Scan for the cell matching the given text and deliver its [x, y] coordinate at center. 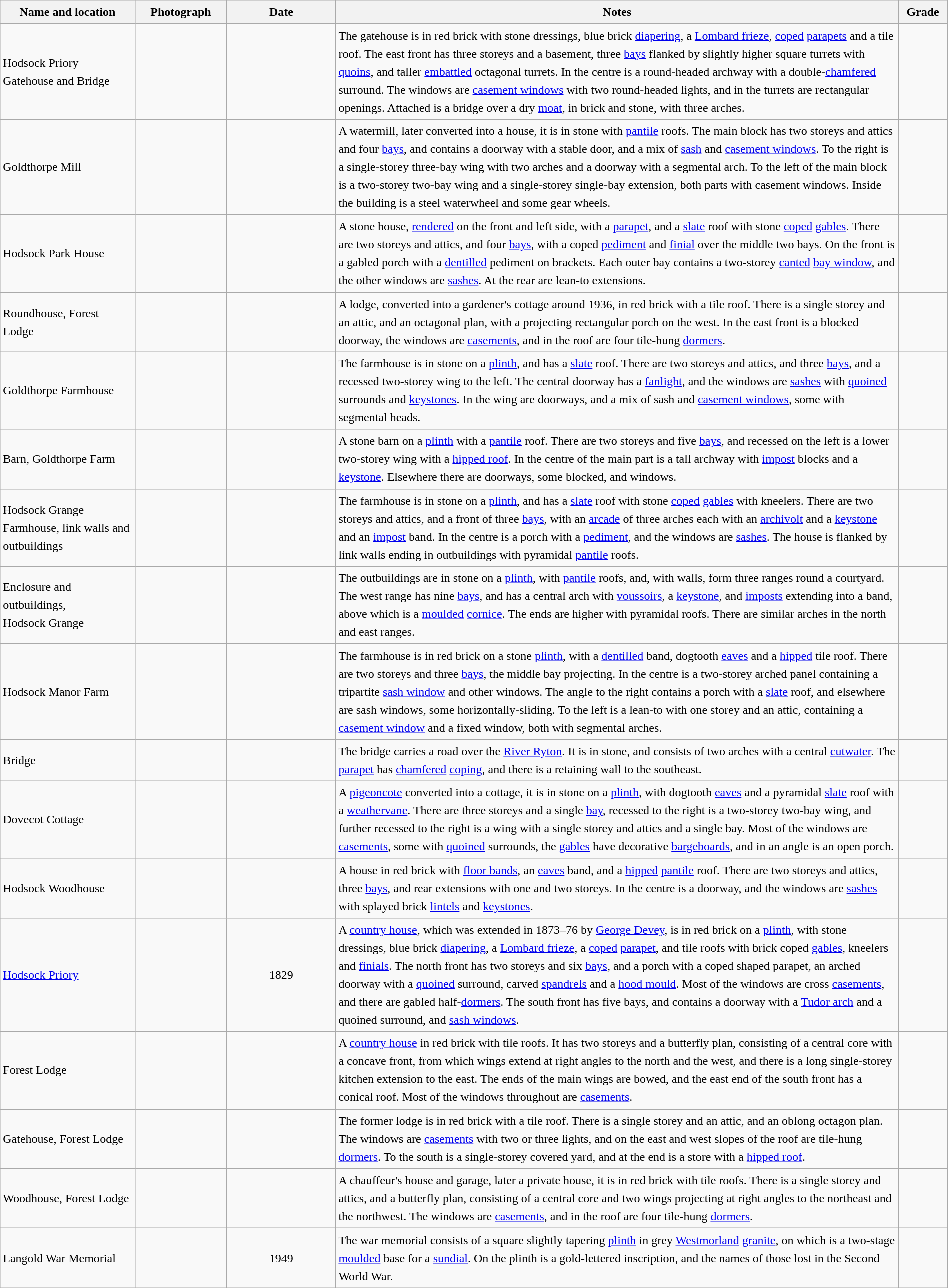
Roundhouse, Forest Lodge [68, 322]
Hodsock Priory [68, 975]
Bridge [68, 760]
Hodsock Grange Farmhouse, link walls and outbuildings [68, 528]
Woodhouse, Forest Lodge [68, 1199]
Goldthorpe Mill [68, 167]
Name and location [68, 12]
Notes [617, 12]
Dovecot Cottage [68, 820]
Hodsock Priory Gatehouse and Bridge [68, 72]
Goldthorpe Farmhouse [68, 391]
1949 [281, 1258]
Photograph [181, 12]
Date [281, 12]
Hodsock Woodhouse [68, 889]
Barn, Goldthorpe Farm [68, 459]
Enclosure and outbuildings,Hodsock Grange [68, 605]
1829 [281, 975]
Langold War Memorial [68, 1258]
Gatehouse, Forest Lodge [68, 1139]
Hodsock Park House [68, 254]
Forest Lodge [68, 1071]
Grade [923, 12]
Hodsock Manor Farm [68, 692]
